For the text-containing cell, return its midpoint in (X, Y) coordinate format. 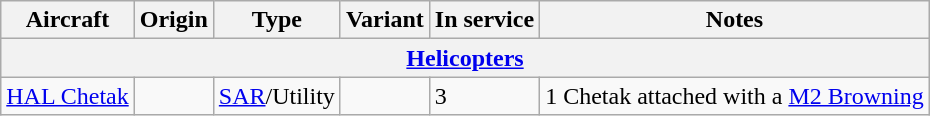
Aircraft (68, 20)
Origin (174, 20)
Notes (735, 20)
HAL Chetak (68, 96)
In service (484, 20)
1 Chetak attached with a M2 Browning (735, 96)
Helicopters (466, 58)
SAR/Utility (276, 96)
Variant (384, 20)
Type (276, 20)
3 (484, 96)
